Locate the cell with the specified text and output its (x, y) center coordinate. 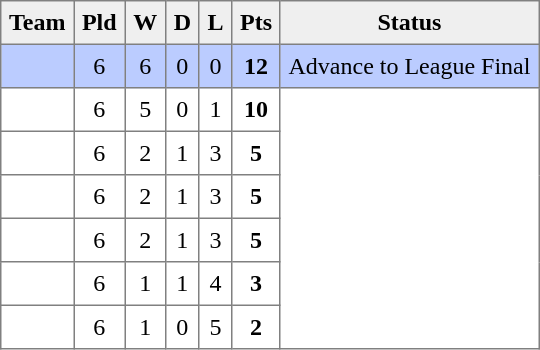
10 (256, 110)
W (145, 23)
4 (216, 284)
Pts (256, 23)
Advance to League Final (409, 66)
Pld (100, 23)
12 (256, 66)
D (182, 23)
Status (409, 23)
Team (38, 23)
L (216, 23)
